From the cell containing the given text, extract its center point as (x, y) coordinate. 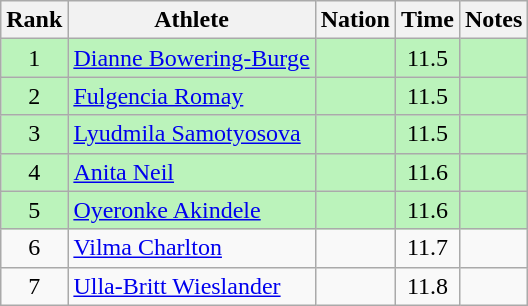
5 (34, 210)
Lyudmila Samotyosova (192, 134)
1 (34, 58)
Rank (34, 20)
3 (34, 134)
Notes (493, 20)
Athlete (192, 20)
Time (428, 20)
7 (34, 286)
11.8 (428, 286)
11.7 (428, 248)
Oyeronke Akindele (192, 210)
Nation (355, 20)
2 (34, 96)
Ulla-Britt Wieslander (192, 286)
Anita Neil (192, 172)
Fulgencia Romay (192, 96)
Dianne Bowering-Burge (192, 58)
Vilma Charlton (192, 248)
4 (34, 172)
6 (34, 248)
